Detect which cell encompasses the target text, then output its [x, y] center coordinate. 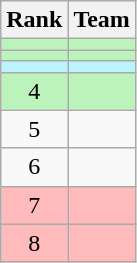
4 [34, 91]
6 [34, 167]
8 [34, 243]
Rank [34, 20]
7 [34, 205]
5 [34, 129]
Team [102, 20]
